From the cell containing the given text, extract its center point as (x, y) coordinate. 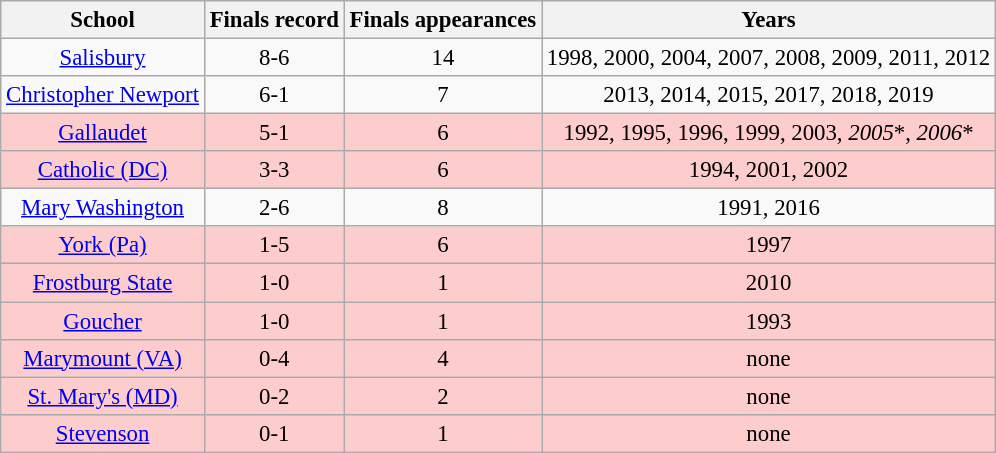
2010 (769, 283)
Years (769, 20)
Christopher Newport (103, 95)
4 (442, 358)
Salisbury (103, 58)
1991, 2016 (769, 208)
1997 (769, 245)
Goucher (103, 321)
Gallaudet (103, 133)
St. Mary's (MD) (103, 396)
8 (442, 208)
6-1 (274, 95)
1992, 1995, 1996, 1999, 2003, 2005*, 2006* (769, 133)
Stevenson (103, 433)
0-4 (274, 358)
0-2 (274, 396)
2013, 2014, 2015, 2017, 2018, 2019 (769, 95)
Finals appearances (442, 20)
3-3 (274, 170)
Mary Washington (103, 208)
Finals record (274, 20)
School (103, 20)
8-6 (274, 58)
5-1 (274, 133)
York (Pa) (103, 245)
1993 (769, 321)
1994, 2001, 2002 (769, 170)
2 (442, 396)
7 (442, 95)
1-5 (274, 245)
14 (442, 58)
Marymount (VA) (103, 358)
1998, 2000, 2004, 2007, 2008, 2009, 2011, 2012 (769, 58)
Frostburg State (103, 283)
2-6 (274, 208)
Catholic (DC) (103, 170)
0-1 (274, 433)
